Find where the given text appears and provide that cell's center as [x, y] coordinate. 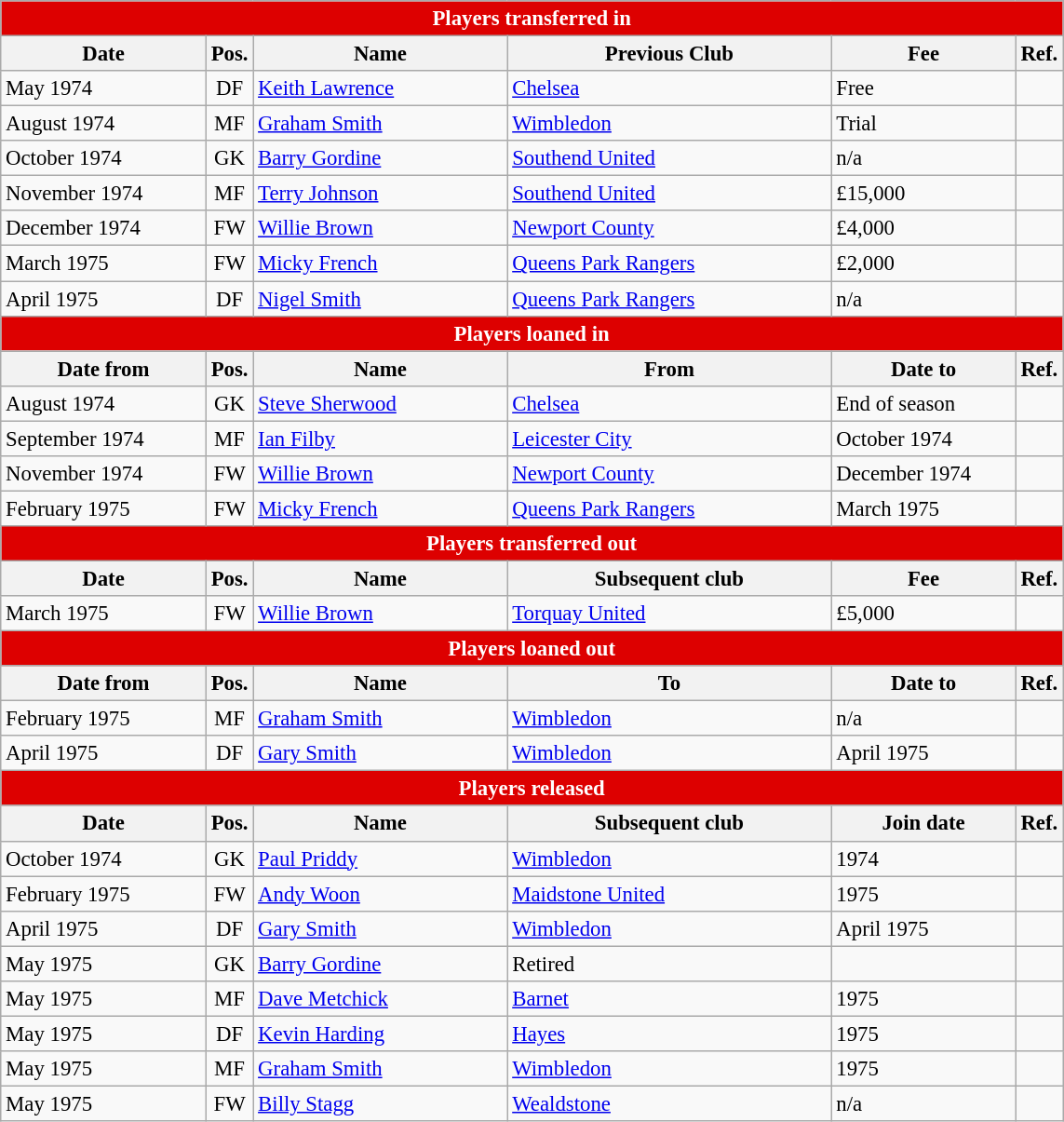
September 1974 [104, 439]
To [669, 683]
Players loaned in [532, 333]
May 1974 [104, 88]
Trial [923, 124]
Join date [923, 824]
Free [923, 88]
£2,000 [923, 264]
Wealdstone [669, 1103]
Barnet [669, 999]
Players loaned out [532, 649]
Dave Metchick [380, 999]
Players released [532, 789]
Retired [669, 964]
Steve Sherwood [380, 403]
Billy Stagg [380, 1103]
Maidstone United [669, 894]
Torquay United [669, 614]
1974 [923, 858]
Paul Priddy [380, 858]
Kevin Harding [380, 1034]
Terry Johnson [380, 194]
Leicester City [669, 439]
Nigel Smith [380, 299]
Players transferred in [532, 19]
Ian Filby [380, 439]
£4,000 [923, 228]
From [669, 369]
Previous Club [669, 54]
End of season [923, 403]
£15,000 [923, 194]
£5,000 [923, 614]
Andy Woon [380, 894]
Players transferred out [532, 544]
Hayes [669, 1034]
Keith Lawrence [380, 88]
